Pinpoint the cell where the given text exists, returning its [X, Y] midpoint coordinate. 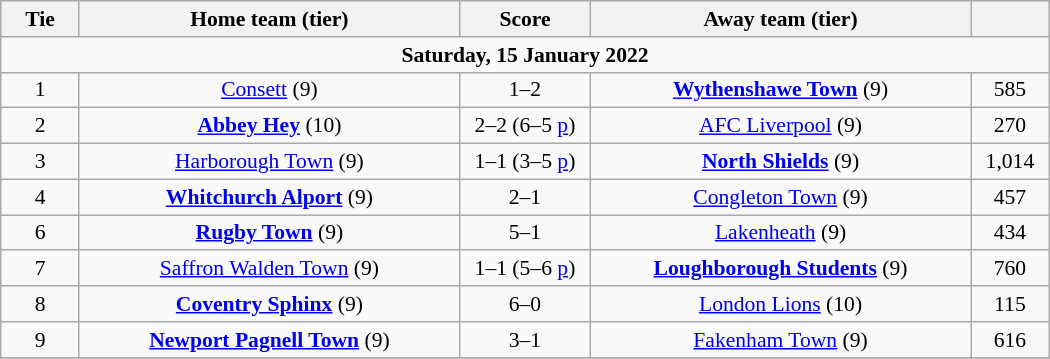
Whitchurch Alport (9) [269, 197]
7 [40, 269]
4 [40, 197]
Coventry Sphinx (9) [269, 304]
9 [40, 340]
1 [40, 90]
Score [524, 19]
2 [40, 126]
8 [40, 304]
Away team (tier) [781, 19]
Rugby Town (9) [269, 233]
Abbey Hey (10) [269, 126]
Saturday, 15 January 2022 [525, 55]
2–1 [524, 197]
Congleton Town (9) [781, 197]
457 [1010, 197]
Saffron Walden Town (9) [269, 269]
115 [1010, 304]
1,014 [1010, 162]
London Lions (10) [781, 304]
Newport Pagnell Town (9) [269, 340]
3 [40, 162]
6–0 [524, 304]
3–1 [524, 340]
Fakenham Town (9) [781, 340]
760 [1010, 269]
616 [1010, 340]
North Shields (9) [781, 162]
Consett (9) [269, 90]
5–1 [524, 233]
Wythenshawe Town (9) [781, 90]
6 [40, 233]
1–2 [524, 90]
270 [1010, 126]
Harborough Town (9) [269, 162]
585 [1010, 90]
Tie [40, 19]
AFC Liverpool (9) [781, 126]
2–2 (6–5 p) [524, 126]
1–1 (3–5 p) [524, 162]
434 [1010, 233]
Lakenheath (9) [781, 233]
Home team (tier) [269, 19]
1–1 (5–6 p) [524, 269]
Loughborough Students (9) [781, 269]
